Pinpoint the cell where the given text exists, returning its (X, Y) midpoint coordinate. 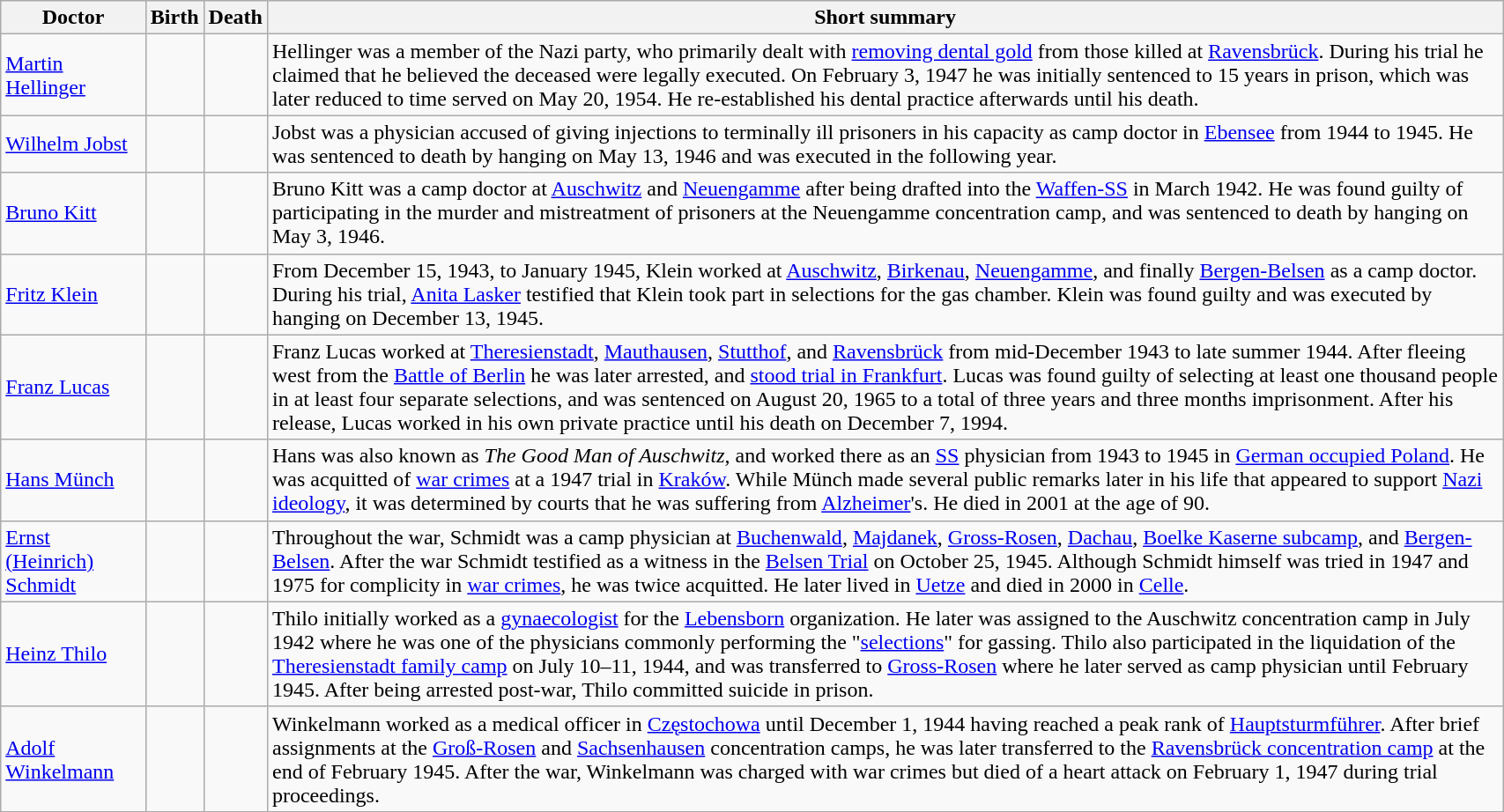
Short summary (885, 18)
Wilhelm Jobst (74, 144)
Hans Münch (74, 480)
Fritz Klein (74, 294)
Ernst (Heinrich) Schmidt (74, 561)
Doctor (74, 18)
Bruno Kitt (74, 213)
Heinz Thilo (74, 653)
Adolf Winkelmann (74, 759)
Death (235, 18)
Birth (174, 18)
Martin Hellinger (74, 75)
Franz Lucas (74, 388)
